Search for the cell housing the specified text and yield its (X, Y) center coordinate. 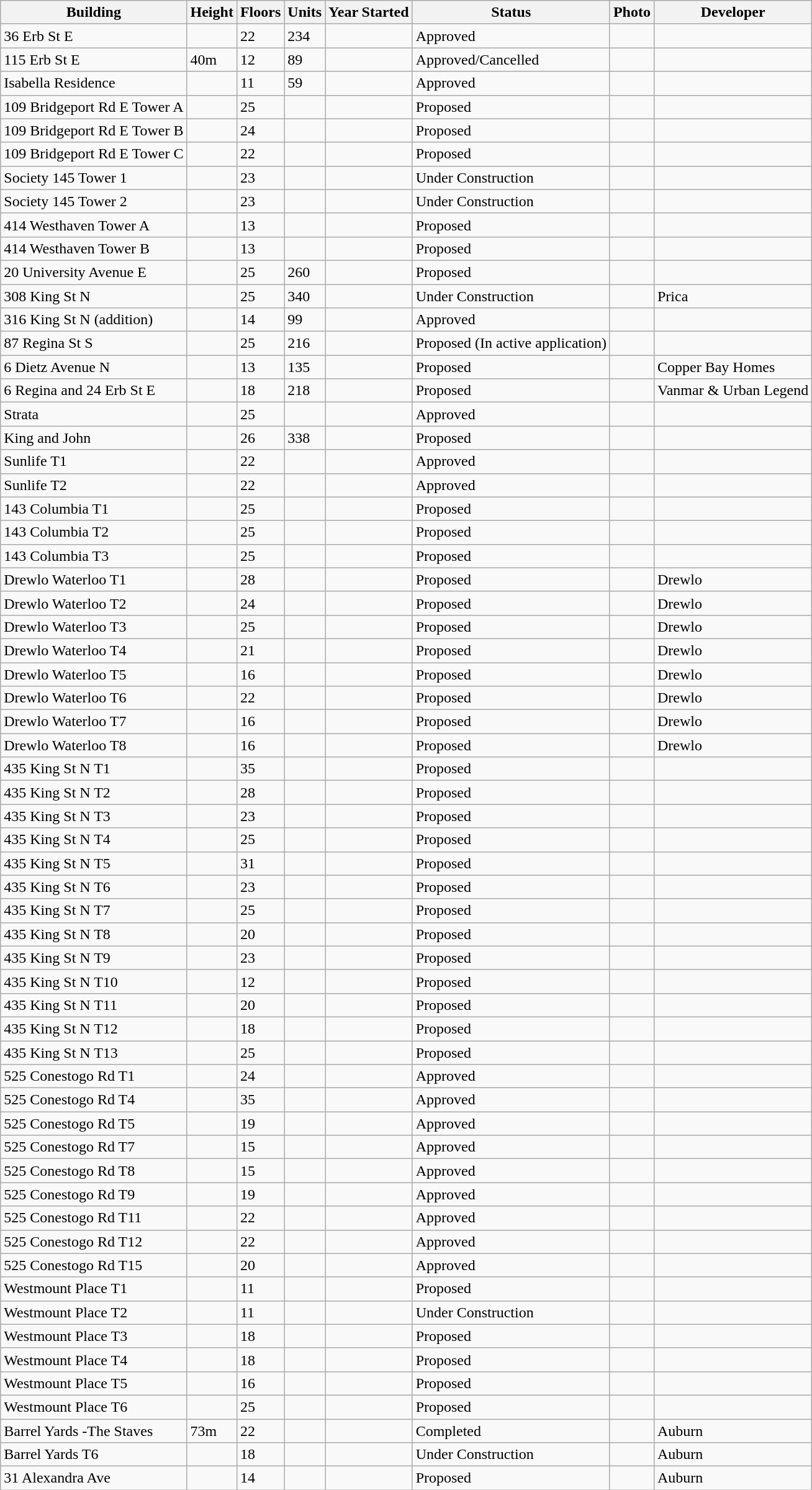
435 King St N T3 (94, 816)
Prica (733, 296)
109 Bridgeport Rd E Tower B (94, 130)
Sunlife T1 (94, 461)
6 Dietz Avenue N (94, 367)
435 King St N T12 (94, 1029)
31 (260, 863)
21 (260, 650)
435 King St N T6 (94, 887)
Drewlo Waterloo T8 (94, 745)
216 (305, 343)
Photo (632, 12)
6 Regina and 24 Erb St E (94, 391)
115 Erb St E (94, 60)
435 King St N T9 (94, 958)
143 Columbia T2 (94, 532)
435 King St N T8 (94, 934)
308 King St N (94, 296)
Units (305, 12)
73m (212, 1430)
143 Columbia T1 (94, 509)
435 King St N T5 (94, 863)
Westmount Place T2 (94, 1312)
Drewlo Waterloo T4 (94, 650)
143 Columbia T3 (94, 556)
36 Erb St E (94, 36)
525 Conestogo Rd T12 (94, 1242)
Barrel Yards -The Staves (94, 1430)
Status (511, 12)
414 Westhaven Tower A (94, 225)
Approved/Cancelled (511, 60)
435 King St N T1 (94, 769)
Strata (94, 414)
Drewlo Waterloo T2 (94, 603)
Proposed (In active application) (511, 343)
26 (260, 438)
435 King St N T13 (94, 1053)
Barrel Yards T6 (94, 1455)
Westmount Place T4 (94, 1360)
Year Started (369, 12)
Isabella Residence (94, 83)
218 (305, 391)
525 Conestogo Rd T11 (94, 1218)
40m (212, 60)
525 Conestogo Rd T9 (94, 1194)
414 Westhaven Tower B (94, 248)
Westmount Place T1 (94, 1289)
20 University Avenue E (94, 272)
Height (212, 12)
525 Conestogo Rd T5 (94, 1124)
99 (305, 320)
Society 145 Tower 2 (94, 201)
316 King St N (addition) (94, 320)
31 Alexandra Ave (94, 1478)
Developer (733, 12)
Westmount Place T6 (94, 1407)
525 Conestogo Rd T8 (94, 1171)
109 Bridgeport Rd E Tower C (94, 154)
340 (305, 296)
King and John (94, 438)
Floors (260, 12)
435 King St N T2 (94, 793)
Drewlo Waterloo T1 (94, 579)
Society 145 Tower 1 (94, 178)
59 (305, 83)
435 King St N T4 (94, 840)
87 Regina St S (94, 343)
Westmount Place T5 (94, 1383)
260 (305, 272)
435 King St N T7 (94, 911)
435 King St N T11 (94, 1005)
525 Conestogo Rd T15 (94, 1265)
Drewlo Waterloo T6 (94, 698)
525 Conestogo Rd T4 (94, 1100)
234 (305, 36)
Drewlo Waterloo T7 (94, 722)
135 (305, 367)
Vanmar & Urban Legend (733, 391)
Copper Bay Homes (733, 367)
435 King St N T10 (94, 981)
Drewlo Waterloo T5 (94, 674)
Westmount Place T3 (94, 1336)
89 (305, 60)
525 Conestogo Rd T7 (94, 1147)
Building (94, 12)
525 Conestogo Rd T1 (94, 1076)
109 Bridgeport Rd E Tower A (94, 107)
338 (305, 438)
Drewlo Waterloo T3 (94, 627)
Completed (511, 1430)
Sunlife T2 (94, 485)
